Locate the cell with the specified text and output its (X, Y) center coordinate. 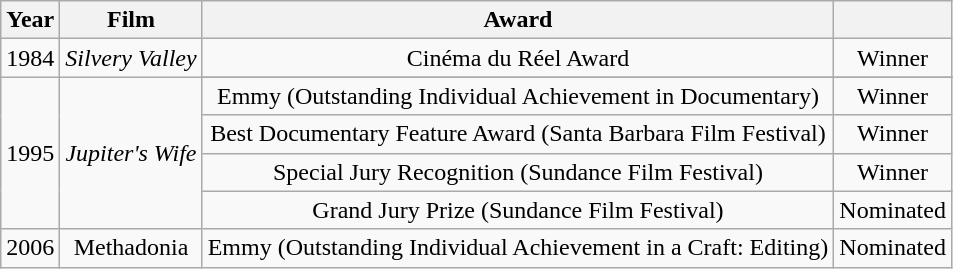
2006 (30, 248)
Cinéma du Réel Award (518, 58)
Silvery Valley (131, 58)
Grand Jury Prize (Sundance Film Festival) (518, 210)
Emmy (Outstanding Individual Achievement in a Craft: Editing) (518, 248)
Special Jury Recognition (Sundance Film Festival) (518, 172)
Emmy (Outstanding Individual Achievement in Documentary) (518, 96)
Methadonia (131, 248)
Year (30, 20)
Film (131, 20)
Jupiter's Wife (131, 153)
1984 (30, 58)
1995 (30, 153)
Award (518, 20)
Best Documentary Feature Award (Santa Barbara Film Festival) (518, 134)
